Extract the (x, y) coordinate from the center of the cell holding the provided text.  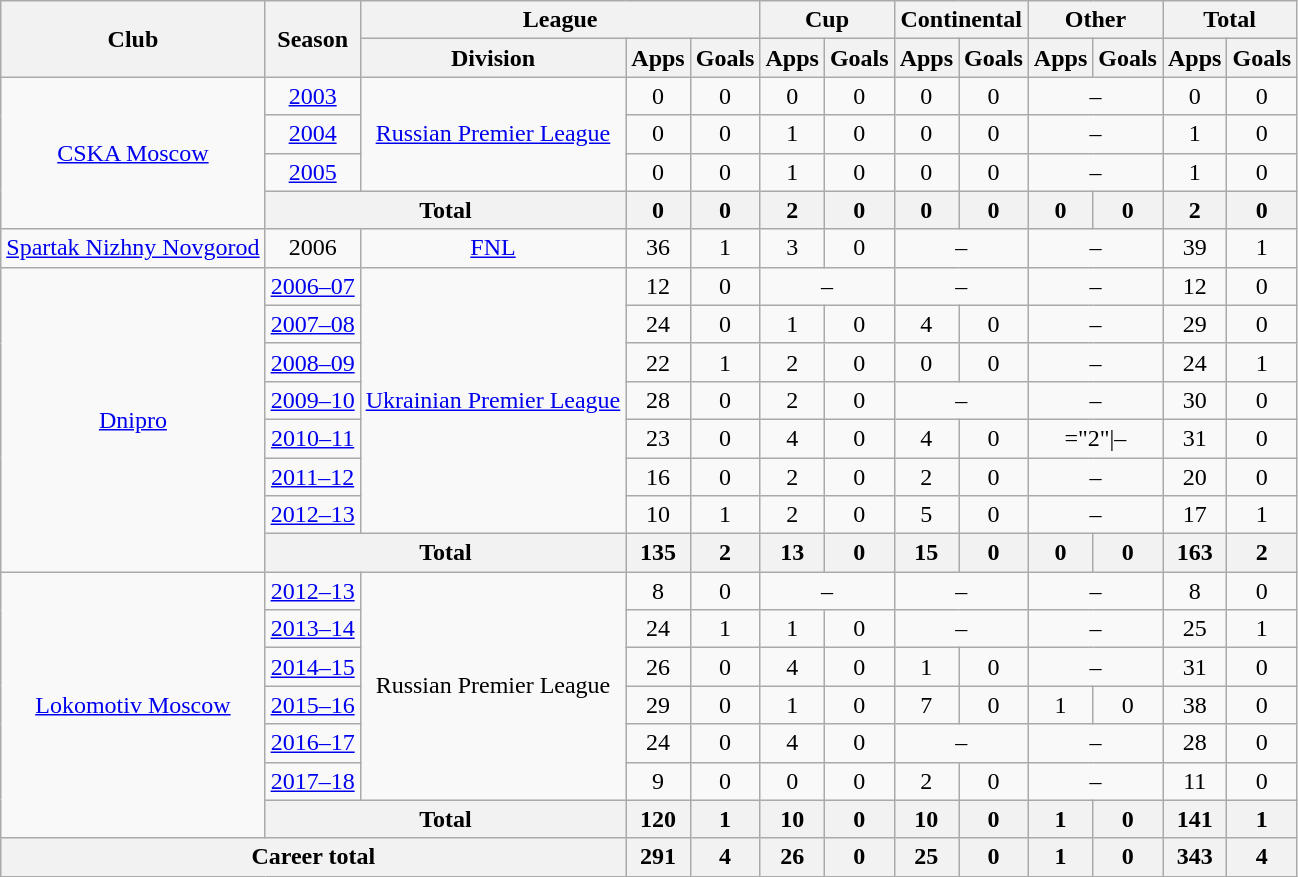
Season (312, 39)
Spartak Nizhny Novgorod (133, 248)
Ukrainian Premier League (493, 400)
Continental (961, 20)
2016–17 (312, 743)
15 (926, 553)
Lokomotiv Moscow (133, 705)
36 (658, 248)
343 (1194, 857)
2011–12 (312, 477)
2010–11 (312, 438)
FNL (493, 248)
120 (658, 819)
Dnipro (133, 419)
39 (1194, 248)
11 (1194, 781)
22 (658, 362)
141 (1194, 819)
7 (926, 705)
30 (1194, 400)
17 (1194, 515)
2003 (312, 96)
38 (1194, 705)
Club (133, 39)
135 (658, 553)
2006–07 (312, 286)
2005 (312, 172)
13 (792, 553)
5 (926, 515)
291 (658, 857)
2017–18 (312, 781)
Career total (314, 857)
16 (658, 477)
2015–16 (312, 705)
20 (1194, 477)
League (560, 20)
Division (493, 58)
9 (658, 781)
2007–08 (312, 324)
2004 (312, 134)
CSKA Moscow (133, 153)
2008–09 (312, 362)
2013–14 (312, 629)
3 (792, 248)
2009–10 (312, 400)
163 (1194, 553)
2006 (312, 248)
Other (1095, 20)
23 (658, 438)
Cup (827, 20)
="2"|– (1095, 438)
2014–15 (312, 667)
